Find where the given text appears and provide that cell's center as (x, y) coordinate. 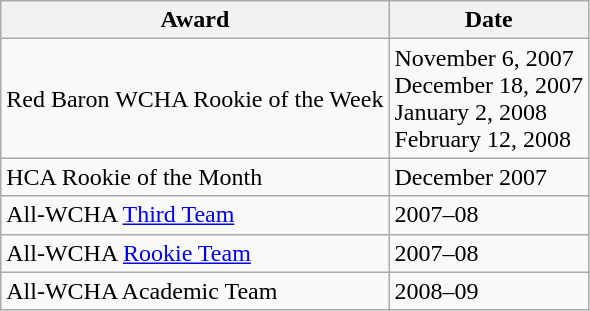
All-WCHA Third Team (195, 215)
Red Baron WCHA Rookie of the Week (195, 98)
December 2007 (489, 177)
2008–09 (489, 291)
All-WCHA Rookie Team (195, 253)
November 6, 2007December 18, 2007January 2, 2008February 12, 2008 (489, 98)
Date (489, 20)
All-WCHA Academic Team (195, 291)
Award (195, 20)
HCA Rookie of the Month (195, 177)
